Capture the cell that displays the provided text and extract its (X, Y) central coordinate. 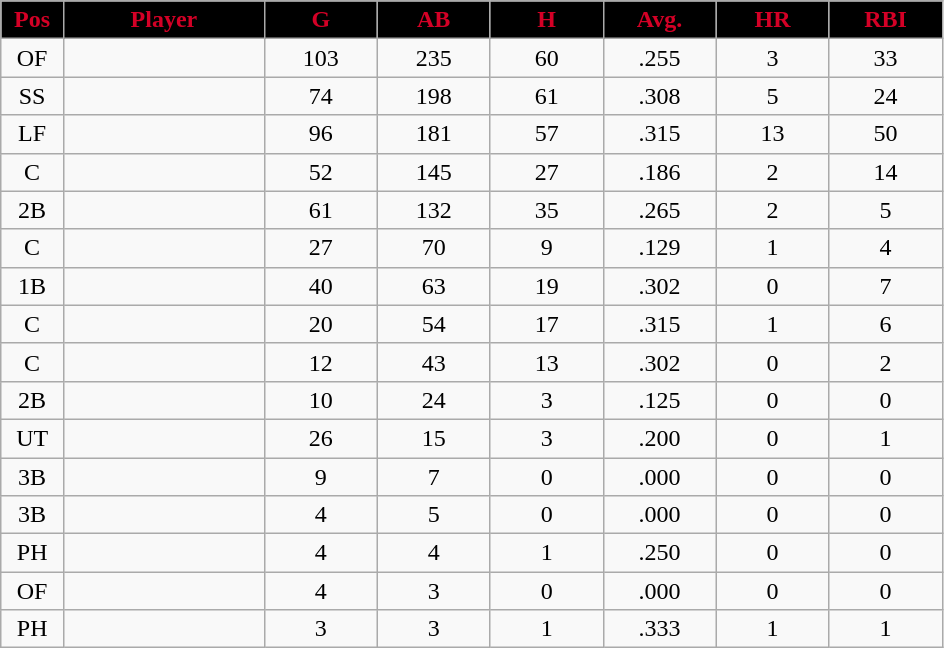
RBI (886, 20)
50 (886, 134)
70 (434, 248)
96 (320, 134)
.129 (660, 248)
17 (546, 324)
H (546, 20)
10 (320, 400)
.186 (660, 172)
Avg. (660, 20)
54 (434, 324)
74 (320, 96)
235 (434, 58)
.265 (660, 210)
52 (320, 172)
.125 (660, 400)
63 (434, 286)
12 (320, 362)
Pos (32, 20)
35 (546, 210)
.250 (660, 553)
145 (434, 172)
20 (320, 324)
.200 (660, 438)
60 (546, 58)
HR (772, 20)
LF (32, 134)
40 (320, 286)
SS (32, 96)
6 (886, 324)
103 (320, 58)
43 (434, 362)
UT (32, 438)
33 (886, 58)
.308 (660, 96)
AB (434, 20)
.255 (660, 58)
181 (434, 134)
15 (434, 438)
57 (546, 134)
14 (886, 172)
26 (320, 438)
.333 (660, 629)
19 (546, 286)
198 (434, 96)
G (320, 20)
132 (434, 210)
Player (164, 20)
1B (32, 286)
